Identify which cell holds the provided text, then report its (X, Y) central coordinate. 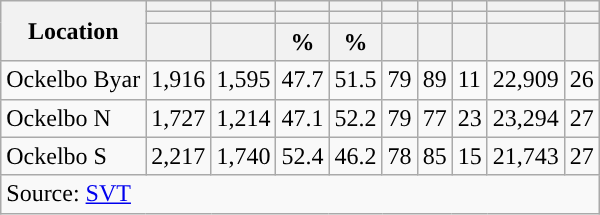
47.7 (302, 80)
1,595 (244, 80)
77 (434, 118)
21,743 (526, 156)
78 (400, 156)
11 (470, 80)
Ockelbo S (74, 156)
1,916 (178, 80)
1,740 (244, 156)
Source: SVT (300, 194)
2,217 (178, 156)
1,727 (178, 118)
85 (434, 156)
52.2 (356, 118)
22,909 (526, 80)
52.4 (302, 156)
23,294 (526, 118)
Location (74, 31)
15 (470, 156)
51.5 (356, 80)
23 (470, 118)
Ockelbo N (74, 118)
47.1 (302, 118)
89 (434, 80)
26 (582, 80)
Ockelbo Byar (74, 80)
46.2 (356, 156)
1,214 (244, 118)
